Provide the (X, Y) coordinate of the cell's center where the given text is located.  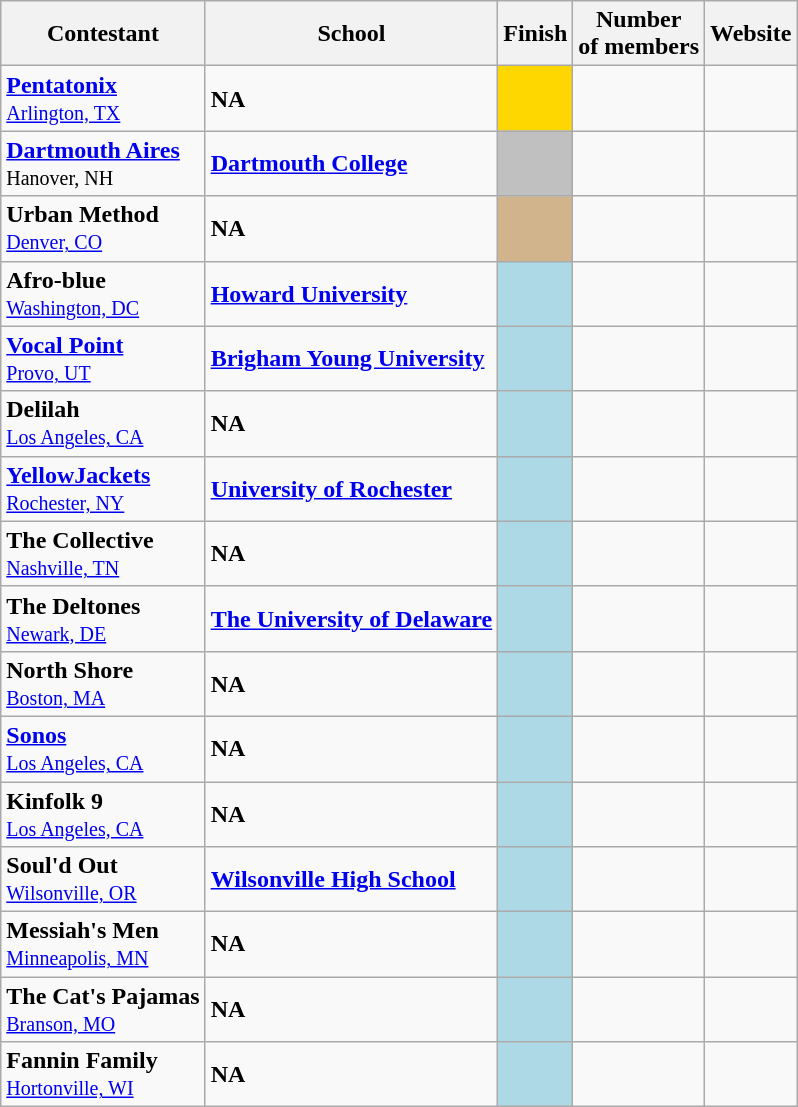
Urban Method Denver, CO (103, 228)
YellowJackets Rochester, NY (103, 488)
Fannin Family Hortonville, WI (103, 1074)
Finish (536, 34)
Brigham Young University (352, 358)
University of Rochester (352, 488)
School (352, 34)
The University of Delaware (352, 618)
Dartmouth College (352, 164)
Howard University (352, 294)
Wilsonville High School (352, 880)
Delilah Los Angeles, CA (103, 424)
Kinfolk 9 Los Angeles, CA (103, 814)
Pentatonix Arlington, TX (103, 98)
North Shore Boston, MA (103, 684)
Dartmouth Aires Hanover, NH (103, 164)
Soul'd Out Wilsonville, OR (103, 880)
Afro-blue Washington, DC (103, 294)
The DeltonesNewark, DE (103, 618)
Messiah's Men Minneapolis, MN (103, 944)
Number of members (639, 34)
Contestant (103, 34)
Website (751, 34)
The Collective Nashville, TN (103, 554)
Sonos Los Angeles, CA (103, 748)
The Cat's PajamasBranson, MO (103, 1010)
Vocal Point Provo, UT (103, 358)
